Return (X, Y) of the center of cell containing provided text 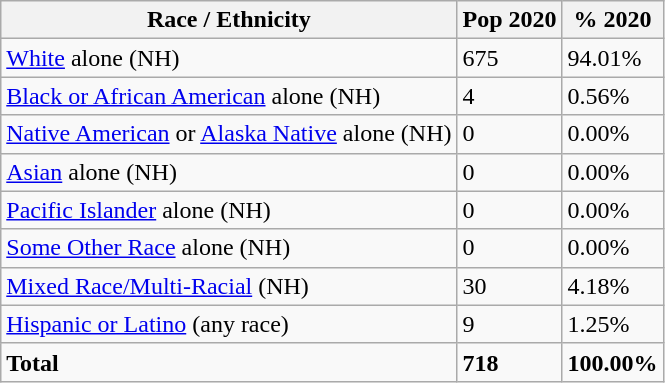
1.25% (612, 324)
Total (229, 362)
100.00% (612, 362)
Some Other Race alone (NH) (229, 248)
Native American or Alaska Native alone (NH) (229, 134)
% 2020 (612, 20)
Asian alone (NH) (229, 172)
Pop 2020 (510, 20)
White alone (NH) (229, 58)
4.18% (612, 286)
Hispanic or Latino (any race) (229, 324)
675 (510, 58)
4 (510, 96)
Pacific Islander alone (NH) (229, 210)
9 (510, 324)
Race / Ethnicity (229, 20)
0.56% (612, 96)
718 (510, 362)
Black or African American alone (NH) (229, 96)
94.01% (612, 58)
Mixed Race/Multi-Racial (NH) (229, 286)
30 (510, 286)
